Output the [X, Y] coordinate of the center of the cell containing the given text.  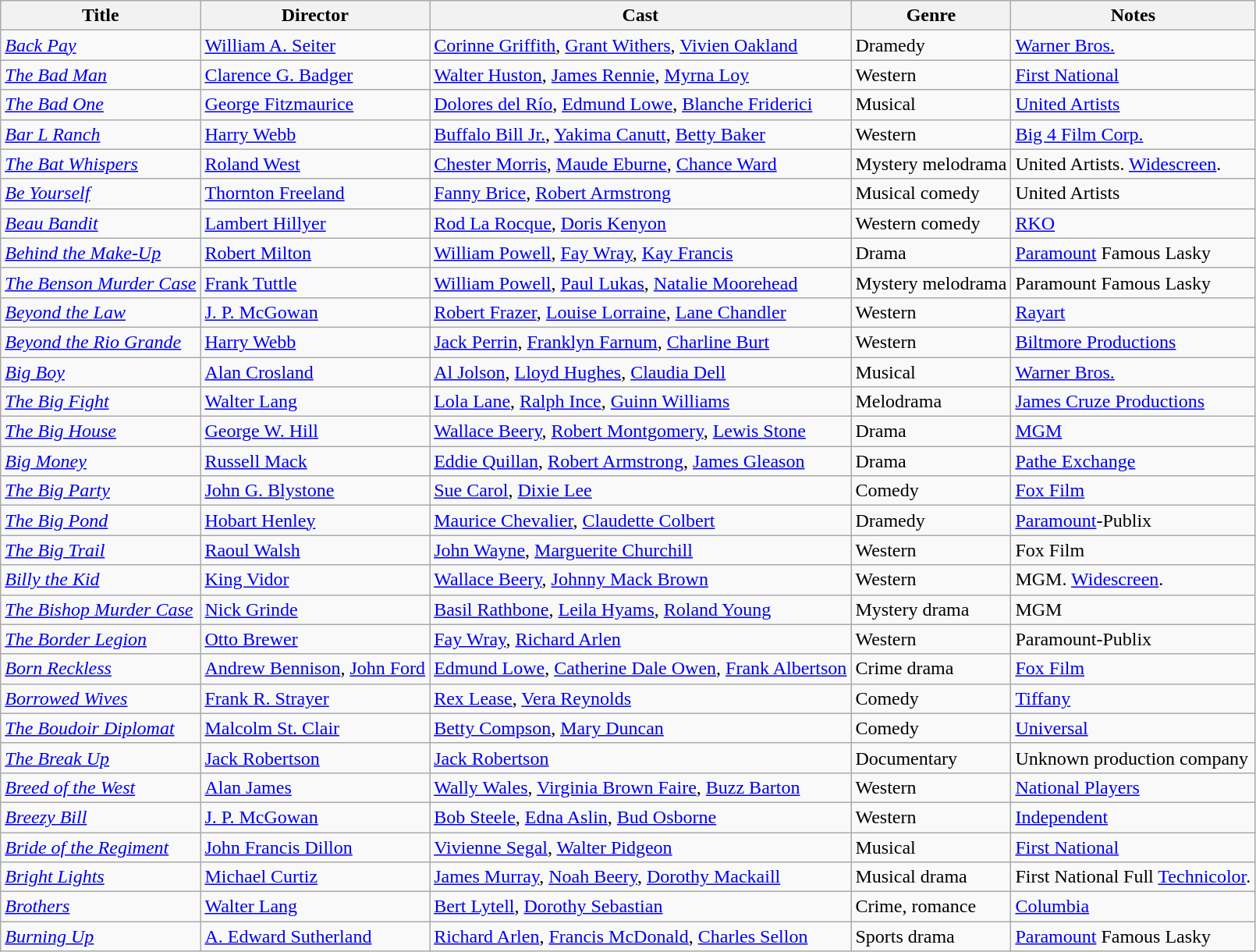
Fanny Brice, Robert Armstrong [640, 194]
Eddie Quillan, Robert Armstrong, James Gleason [640, 461]
Musical comedy [931, 194]
Beau Bandit [101, 223]
RKO [1133, 223]
The Break Up [101, 758]
Pathe Exchange [1133, 461]
Crime, romance [931, 907]
The Big House [101, 432]
Roland West [315, 164]
Dolores del Río, Edmund Lowe, Blanche Friderici [640, 105]
Wally Wales, Virginia Brown Faire, Buzz Barton [640, 787]
Big 4 Film Corp. [1133, 134]
The Bad Man [101, 75]
Otto Brewer [315, 639]
Biltmore Productions [1133, 342]
Mystery drama [931, 609]
Frank Tuttle [315, 282]
Notes [1133, 16]
Behind the Make-Up [101, 253]
The Border Legion [101, 639]
Sue Carol, Dixie Lee [640, 491]
William A. Seiter [315, 45]
Buffalo Bill Jr., Yakima Canutt, Betty Baker [640, 134]
Bob Steele, Edna Aslin, Bud Osborne [640, 817]
Rod La Rocque, Doris Kenyon [640, 223]
First National Full Technicolor. [1133, 877]
Russell Mack [315, 461]
Genre [931, 16]
William Powell, Fay Wray, Kay Francis [640, 253]
Breezy Bill [101, 817]
Universal [1133, 728]
Chester Morris, Maude Eburne, Chance Ward [640, 164]
Be Yourself [101, 194]
Independent [1133, 817]
William Powell, Paul Lukas, Natalie Moorehead [640, 282]
Title [101, 16]
Richard Arlen, Francis McDonald, Charles Sellon [640, 936]
National Players [1133, 787]
Walter Huston, James Rennie, Myrna Loy [640, 75]
MGM. Widescreen. [1133, 580]
Rayart [1133, 312]
The Big Fight [101, 402]
The Benson Murder Case [101, 282]
Melodrama [931, 402]
Musical drama [931, 877]
Jack Perrin, Franklyn Farnum, Charline Burt [640, 342]
Raoul Walsh [315, 550]
Beyond the Law [101, 312]
Edmund Lowe, Catherine Dale Owen, Frank Albertson [640, 669]
John Francis Dillon [315, 847]
United Artists. Widescreen. [1133, 164]
Hobart Henley [315, 520]
Columbia [1133, 907]
Bright Lights [101, 877]
Wallace Beery, Johnny Mack Brown [640, 580]
John Wayne, Marguerite Churchill [640, 550]
The Big Party [101, 491]
A. Edward Sutherland [315, 936]
The Bat Whispers [101, 164]
Robert Milton [315, 253]
The Big Pond [101, 520]
Wallace Beery, Robert Montgomery, Lewis Stone [640, 432]
Borrowed Wives [101, 698]
Corinne Griffith, Grant Withers, Vivien Oakland [640, 45]
The Bad One [101, 105]
Sports drama [931, 936]
Thornton Freeland [315, 194]
Documentary [931, 758]
Clarence G. Badger [315, 75]
George Fitzmaurice [315, 105]
Unknown production company [1133, 758]
Michael Curtiz [315, 877]
Crime drama [931, 669]
Lambert Hillyer [315, 223]
Alan James [315, 787]
Tiffany [1133, 698]
Lola Lane, Ralph Ince, Guinn Williams [640, 402]
Brothers [101, 907]
The Big Trail [101, 550]
James Cruze Productions [1133, 402]
Billy the Kid [101, 580]
Basil Rathbone, Leila Hyams, Roland Young [640, 609]
Al Jolson, Lloyd Hughes, Claudia Dell [640, 372]
John G. Blystone [315, 491]
Vivienne Segal, Walter Pidgeon [640, 847]
Bride of the Regiment [101, 847]
Western comedy [931, 223]
Big Money [101, 461]
Director [315, 16]
Beyond the Rio Grande [101, 342]
Breed of the West [101, 787]
Born Reckless [101, 669]
James Murray, Noah Beery, Dorothy Mackaill [640, 877]
The Bishop Murder Case [101, 609]
The Boudoir Diplomat [101, 728]
Alan Crosland [315, 372]
Bar L Ranch [101, 134]
Andrew Bennison, John Ford [315, 669]
Fay Wray, Richard Arlen [640, 639]
Back Pay [101, 45]
Betty Compson, Mary Duncan [640, 728]
George W. Hill [315, 432]
Maurice Chevalier, Claudette Colbert [640, 520]
Frank R. Strayer [315, 698]
Burning Up [101, 936]
Cast [640, 16]
Robert Frazer, Louise Lorraine, Lane Chandler [640, 312]
Rex Lease, Vera Reynolds [640, 698]
Malcolm St. Clair [315, 728]
Bert Lytell, Dorothy Sebastian [640, 907]
Big Boy [101, 372]
Nick Grinde [315, 609]
King Vidor [315, 580]
